Pinpoint the cell where the given text exists, returning its [X, Y] midpoint coordinate. 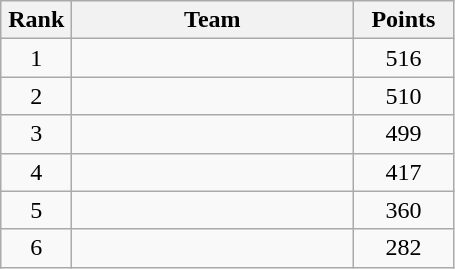
2 [36, 96]
510 [404, 96]
4 [36, 172]
417 [404, 172]
3 [36, 134]
282 [404, 248]
360 [404, 210]
Points [404, 20]
516 [404, 58]
Rank [36, 20]
6 [36, 248]
499 [404, 134]
1 [36, 58]
5 [36, 210]
Team [212, 20]
